Extract the [X, Y] coordinate from the center of the cell holding the provided text.  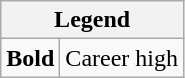
Legend [92, 20]
Bold [30, 58]
Career high [122, 58]
